Return the (x, y) coordinate for the center point of the cell that contains the specified text.  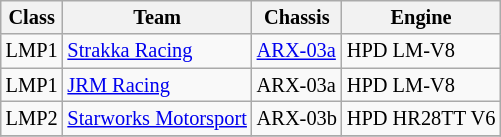
Starworks Motorsport (158, 118)
Class (32, 17)
Chassis (297, 17)
HPD HR28TT V6 (421, 118)
LMP2 (32, 118)
Team (158, 17)
Engine (421, 17)
ARX-03b (297, 118)
JRM Racing (158, 85)
Strakka Racing (158, 51)
